Scan for the cell matching the given text and deliver its (X, Y) coordinate at center. 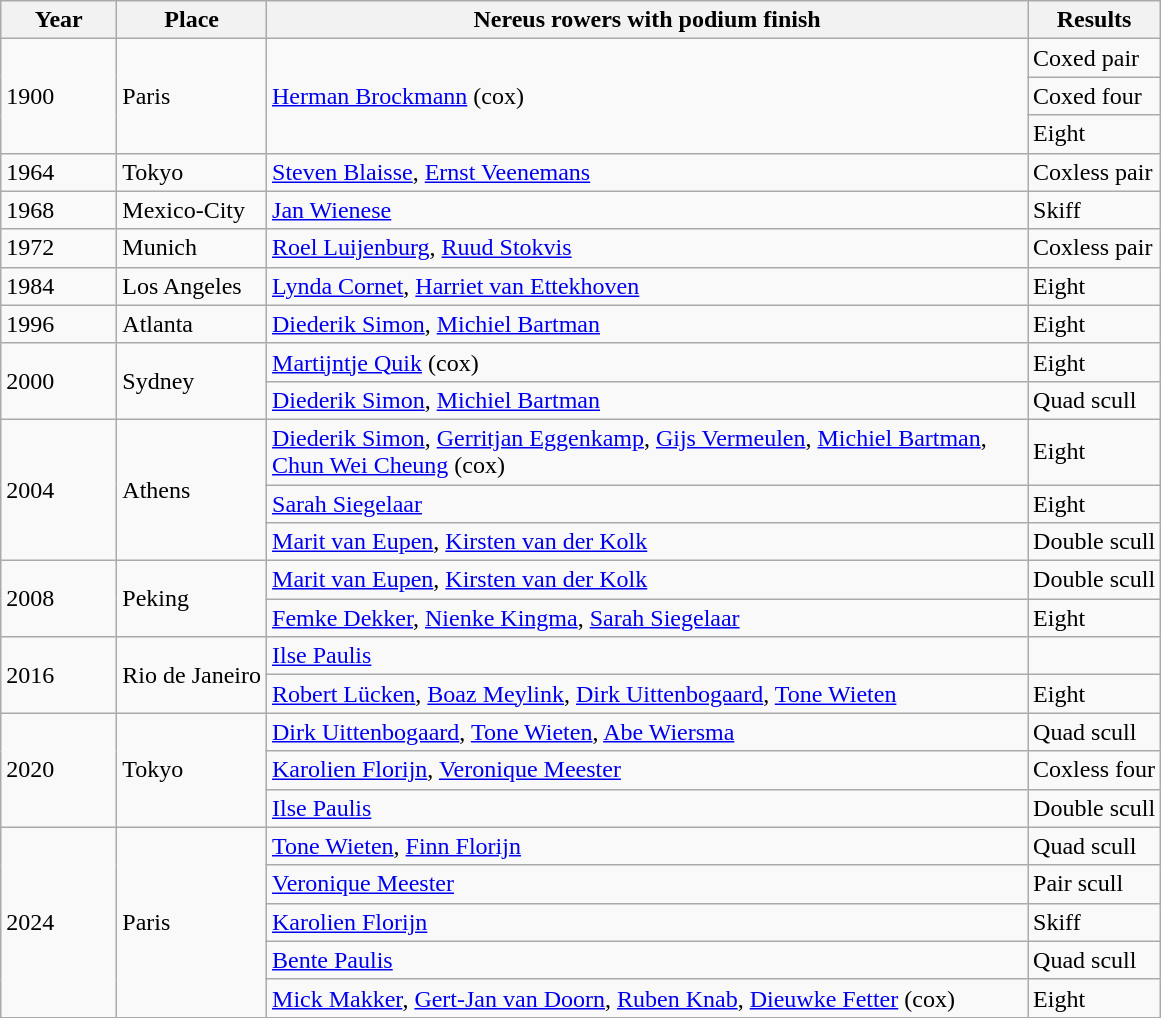
Tone Wieten, Finn Florijn (648, 846)
1996 (59, 324)
Peking (192, 599)
Athens (192, 490)
1964 (59, 172)
2016 (59, 675)
Bente Paulis (648, 960)
2000 (59, 381)
Karolien Florijn, Veronique Meester (648, 770)
2008 (59, 599)
2020 (59, 770)
2024 (59, 922)
Veronique Meester (648, 884)
Place (192, 20)
Mick Makker, Gert-Jan van Doorn, Ruben Knab, Dieuwke Fetter (cox) (648, 998)
1968 (59, 210)
Steven Blaisse, Ernst Veenemans (648, 172)
1900 (59, 96)
Coxed four (1094, 96)
Herman Brockmann (cox) (648, 96)
Femke Dekker, Nienke Kingma, Sarah Siegelaar (648, 618)
Coxless four (1094, 770)
Roel Luijenburg, Ruud Stokvis (648, 248)
Karolien Florijn (648, 922)
1984 (59, 286)
Coxed pair (1094, 58)
Munich (192, 248)
2004 (59, 490)
Dirk Uittenbogaard, Tone Wieten, Abe Wiersma (648, 732)
Pair scull (1094, 884)
Sydney (192, 381)
Martijntje Quik (cox) (648, 362)
1972 (59, 248)
Jan Wienese (648, 210)
Mexico-City (192, 210)
Diederik Simon, Gerritjan Eggenkamp, Gijs Vermeulen, Michiel Bartman, Chun Wei Cheung (cox) (648, 452)
Results (1094, 20)
Sarah Siegelaar (648, 503)
Year (59, 20)
Lynda Cornet, Harriet van Ettekhoven (648, 286)
Robert Lücken, Boaz Meylink, Dirk Uittenbogaard, Tone Wieten (648, 694)
Rio de Janeiro (192, 675)
Nereus rowers with podium finish (648, 20)
Atlanta (192, 324)
Los Angeles (192, 286)
